Capture the cell that displays the provided text and extract its (X, Y) central coordinate. 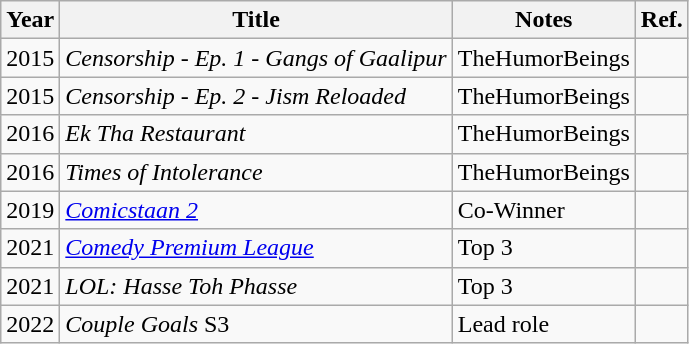
2019 (30, 210)
Censorship - Ep. 2 - Jism Reloaded (256, 96)
Comicstaan 2 (256, 210)
Year (30, 20)
Co-Winner (544, 210)
Ref. (662, 20)
Notes (544, 20)
LOL: Hasse Toh Phasse (256, 286)
2022 (30, 324)
Ek Tha Restaurant (256, 134)
Lead role (544, 324)
Times of Intolerance (256, 172)
Comedy Premium League (256, 248)
Couple Goals S3 (256, 324)
Title (256, 20)
Censorship - Ep. 1 - Gangs of Gaalipur (256, 58)
